For the text-containing cell, return its midpoint in (X, Y) coordinate format. 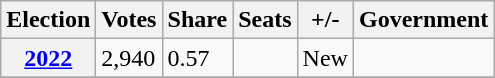
0.57 (198, 58)
Government (423, 20)
2022 (48, 58)
Share (198, 20)
Votes (129, 20)
2,940 (129, 58)
Seats (265, 20)
+/- (325, 20)
New (325, 58)
Election (48, 20)
